Pinpoint the cell where the given text exists, returning its [X, Y] midpoint coordinate. 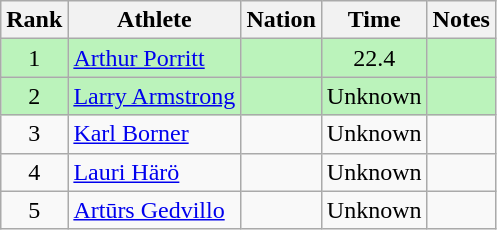
Time [374, 20]
Nation [281, 20]
4 [34, 172]
22.4 [374, 58]
3 [34, 134]
Larry Armstrong [154, 96]
Arthur Porritt [154, 58]
Lauri Härö [154, 172]
Artūrs Gedvillo [154, 210]
1 [34, 58]
Athlete [154, 20]
5 [34, 210]
Notes [461, 20]
Karl Borner [154, 134]
2 [34, 96]
Rank [34, 20]
